Return the [x, y] coordinate for the center point of the cell that contains the specified text.  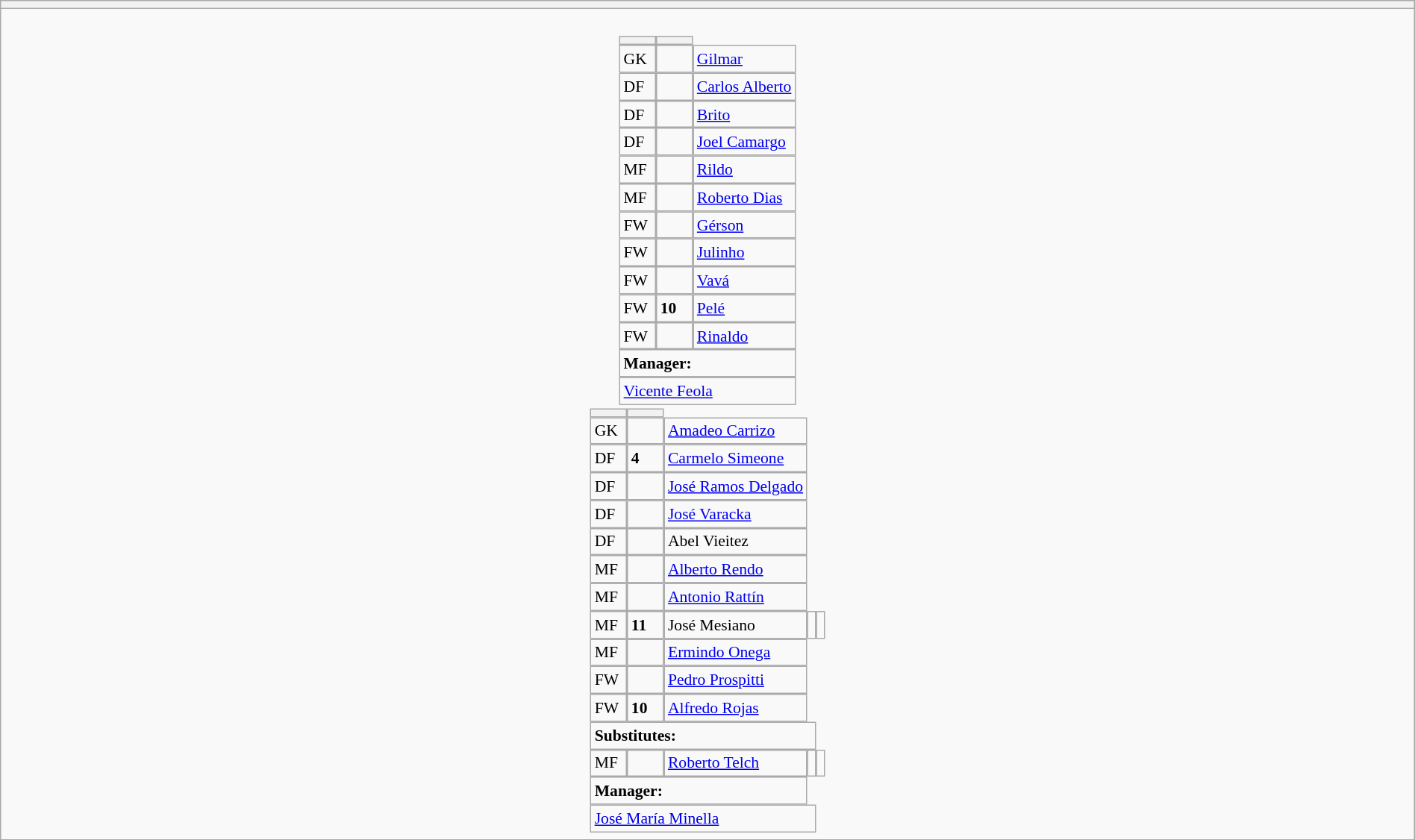
Vavá [744, 280]
Amadeo Carrizo [736, 431]
Vicente Feola [707, 391]
Roberto Telch [736, 762]
José María Minella [703, 819]
Julinho [744, 252]
Substitutes: [703, 736]
Pedro Prospitti [736, 680]
Pelé [744, 307]
Joel Camargo [744, 142]
Alfredo Rojas [736, 707]
José Mesiano [736, 625]
4 [645, 458]
Gérson [744, 225]
Ermindo Onega [736, 652]
Brito [744, 115]
Rildo [744, 170]
Rinaldo [744, 336]
Roberto Dias [744, 197]
Alberto Rendo [736, 568]
11 [645, 625]
Carlos Alberto [744, 87]
Antonio Rattín [736, 597]
José Varacka [736, 513]
Abel Vieitez [736, 542]
José Ramos Delgado [736, 486]
Gilmar [744, 58]
Carmelo Simeone [736, 458]
